Search for the cell housing the specified text and yield its (X, Y) center coordinate. 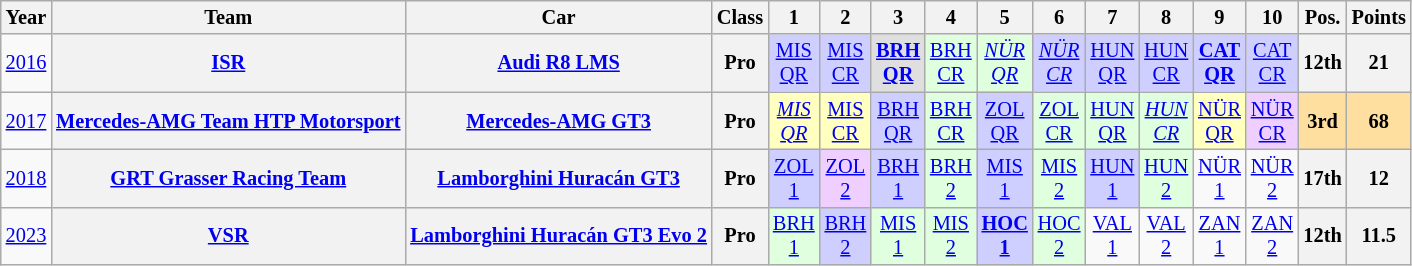
Year (26, 17)
Points (1379, 17)
8 (1166, 17)
Lamborghini Huracán GT3 (558, 178)
ZOLCR (1060, 121)
ZOLQR (1005, 121)
Car (558, 17)
1 (794, 17)
9 (1220, 17)
CATQR (1220, 63)
2016 (26, 63)
HOC2 (1060, 236)
12 (1379, 178)
CATCR (1272, 63)
Team (228, 17)
4 (951, 17)
ISR (228, 63)
2023 (26, 236)
Mercedes-AMG Team HTP Motorsport (228, 121)
Mercedes-AMG GT3 (558, 121)
ZOL1 (794, 178)
Class (740, 17)
21 (1379, 63)
2017 (26, 121)
Pos. (1323, 17)
VSR (228, 236)
ZAN1 (1220, 236)
ZOL2 (846, 178)
3rd (1323, 121)
Audi R8 LMS (558, 63)
3 (898, 17)
ZAN2 (1272, 236)
5 (1005, 17)
GRT Grasser Racing Team (228, 178)
HUN1 (1112, 178)
2018 (26, 178)
NÜR2 (1272, 178)
HUN2 (1166, 178)
VAL2 (1166, 236)
HOC1 (1005, 236)
10 (1272, 17)
6 (1060, 17)
Lamborghini Huracán GT3 Evo 2 (558, 236)
VAL1 (1112, 236)
11.5 (1379, 236)
NÜR1 (1220, 178)
2 (846, 17)
17th (1323, 178)
68 (1379, 121)
7 (1112, 17)
